For the text-containing cell, return its midpoint in (X, Y) coordinate format. 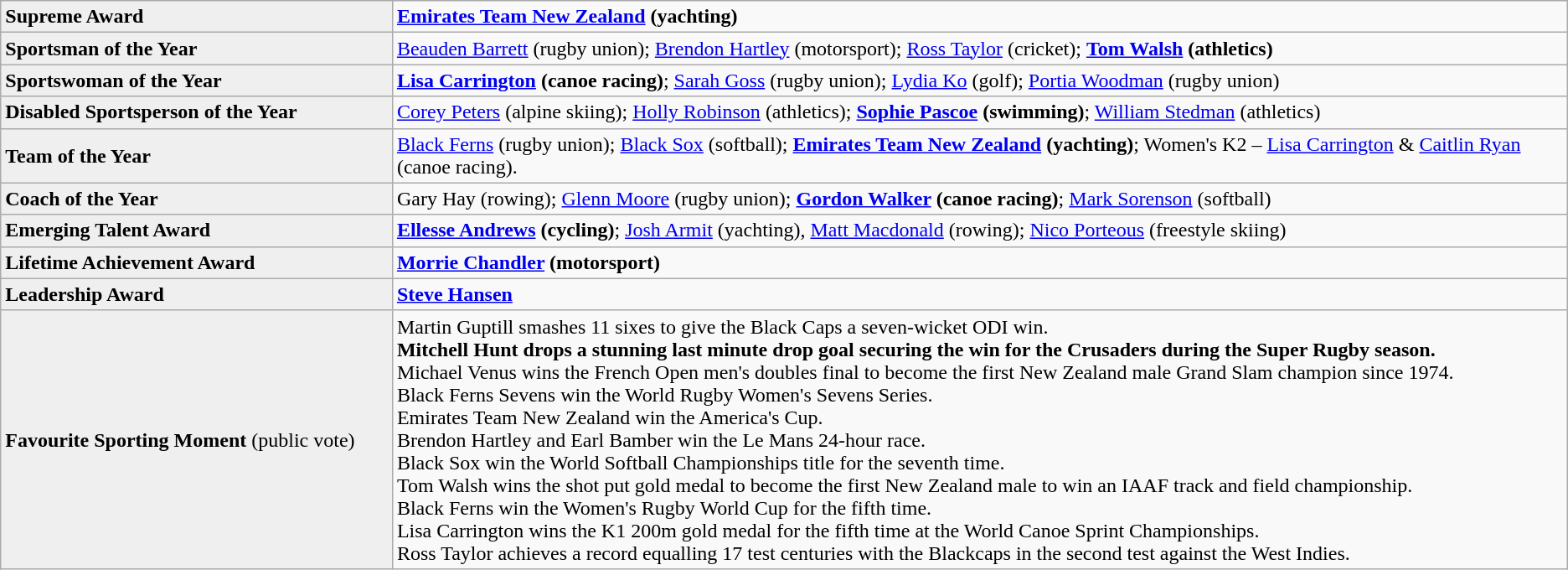
Lifetime Achievement Award (197, 262)
Beauden Barrett (rugby union); Brendon Hartley (motorsport); Ross Taylor (cricket); Tom Walsh (athletics) (980, 49)
Corey Peters (alpine skiing); Holly Robinson (athletics); Sophie Pascoe (swimming); William Stedman (athletics) (980, 112)
Supreme Award (197, 17)
Black Ferns (rugby union); Black Sox (softball); Emirates Team New Zealand (yachting); Women's K2 – Lisa Carrington & Caitlin Ryan (canoe racing). (980, 156)
Coach of the Year (197, 199)
Sportswoman of the Year (197, 80)
Emirates Team New Zealand (yachting) (980, 17)
Ellesse Andrews (cycling); Josh Armit (yachting), Matt Macdonald (rowing); Nico Porteous (freestyle skiing) (980, 231)
Morrie Chandler (motorsport) (980, 262)
Disabled Sportsperson of the Year (197, 112)
Lisa Carrington (canoe racing); Sarah Goss (rugby union); Lydia Ko (golf); Portia Woodman (rugby union) (980, 80)
Leadership Award (197, 294)
Emerging Talent Award (197, 231)
Sportsman of the Year (197, 49)
Favourite Sporting Moment (public vote) (197, 439)
Gary Hay (rowing); Glenn Moore (rugby union); Gordon Walker (canoe racing); Mark Sorenson (softball) (980, 199)
Team of the Year (197, 156)
Steve Hansen (980, 294)
